Provide the [X, Y] coordinate of the cell's center where the given text is located.  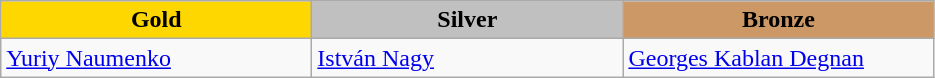
Gold [156, 20]
István Nagy [468, 58]
Georges Kablan Degnan [778, 58]
Silver [468, 20]
Yuriy Naumenko [156, 58]
Bronze [778, 20]
